Locate the cell with the specified text and output its [X, Y] center coordinate. 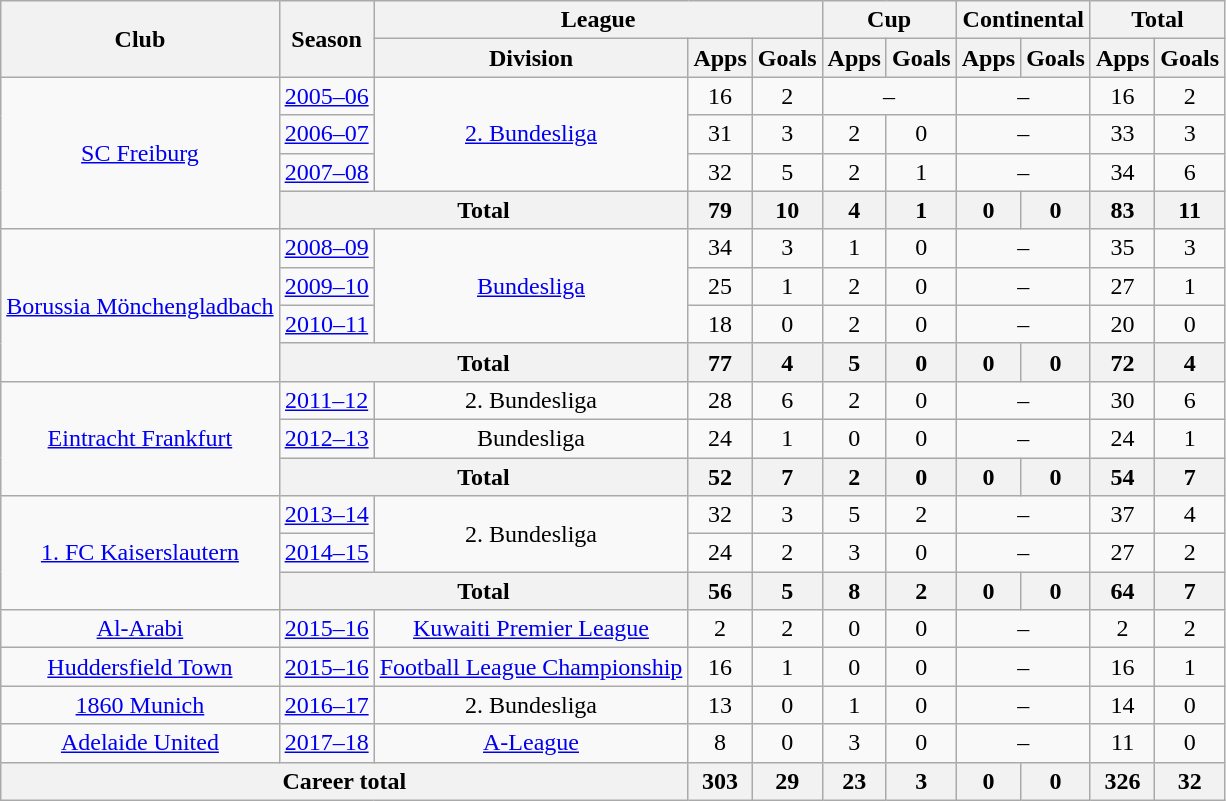
2010–11 [326, 324]
303 [720, 781]
33 [1122, 134]
Division [531, 58]
23 [854, 781]
83 [1122, 210]
25 [720, 286]
2006–07 [326, 134]
77 [720, 362]
2011–12 [326, 400]
1860 Munich [140, 705]
326 [1122, 781]
2016–17 [326, 705]
18 [720, 324]
Career total [344, 781]
2017–18 [326, 743]
2014–15 [326, 553]
2013–14 [326, 515]
30 [1122, 400]
56 [720, 591]
1. FC Kaiserslautern [140, 553]
13 [720, 705]
64 [1122, 591]
Cup [889, 20]
54 [1122, 477]
Borussia Mönchengladbach [140, 305]
29 [787, 781]
72 [1122, 362]
Al-Arabi [140, 629]
2007–08 [326, 172]
Season [326, 39]
35 [1122, 248]
Kuwaiti Premier League [531, 629]
10 [787, 210]
SC Freiburg [140, 153]
14 [1122, 705]
2009–10 [326, 286]
2005–06 [326, 96]
Adelaide United [140, 743]
A-League [531, 743]
League [598, 20]
Eintracht Frankfurt [140, 438]
31 [720, 134]
52 [720, 477]
37 [1122, 515]
79 [720, 210]
Football League Championship [531, 667]
2008–09 [326, 248]
Continental [1023, 20]
Club [140, 39]
20 [1122, 324]
2012–13 [326, 438]
28 [720, 400]
Huddersfield Town [140, 667]
